Detect which cell encompasses the target text, then output its [X, Y] center coordinate. 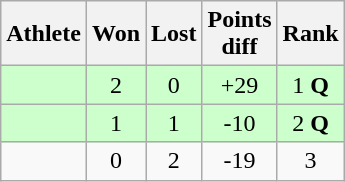
Athlete [44, 34]
1 Q [310, 85]
Pointsdiff [240, 34]
Won [116, 34]
-10 [240, 123]
3 [310, 161]
2 Q [310, 123]
-19 [240, 161]
Rank [310, 34]
Lost [174, 34]
+29 [240, 85]
